Search for the cell housing the specified text and yield its [X, Y] center coordinate. 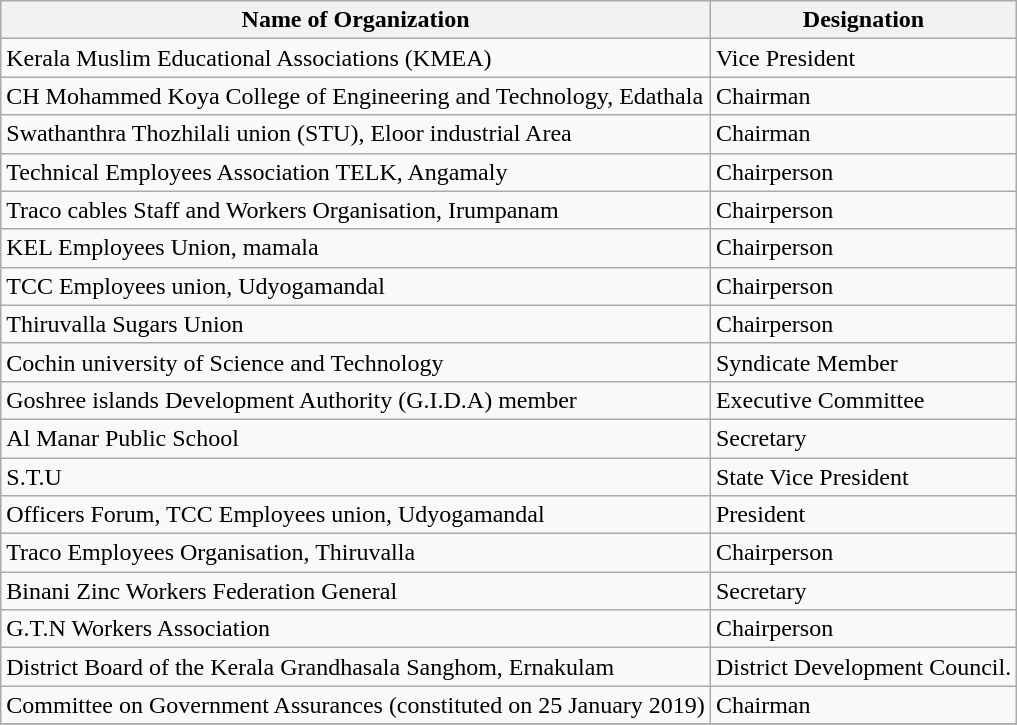
Cochin university of Science and Technology [356, 362]
G.T.N Workers Association [356, 629]
Name of Organization [356, 20]
Officers Forum, TCC Employees union, Udyogamandal [356, 515]
Committee on Government Assurances (constituted on 25 January 2019) [356, 705]
CH Mohammed Koya College of Engineering and Technology, Edathala [356, 96]
Traco Employees Organisation, Thiruvalla [356, 553]
S.T.U [356, 477]
Traco cables Staff and Workers Organisation, Irumpanam [356, 210]
District Board of the Kerala Grandhasala Sanghom, Ernakulam [356, 667]
Swathanthra Thozhilali union (STU), Eloor industrial Area [356, 134]
Syndicate Member [863, 362]
President [863, 515]
TCC Employees union, Udyogamandal [356, 286]
KEL Employees Union, mamala [356, 248]
Executive Committee [863, 400]
Kerala Muslim Educational Associations (KMEA) [356, 58]
Thiruvalla Sugars Union [356, 324]
Vice President [863, 58]
Goshree islands Development Authority (G.I.D.A) member [356, 400]
District Development Council. [863, 667]
Binani Zinc Workers Federation General [356, 591]
Technical Employees Association TELK, Angamaly [356, 172]
State Vice President [863, 477]
Al Manar Public School [356, 438]
Designation [863, 20]
